Locate the cell with the specified text and output its [x, y] center coordinate. 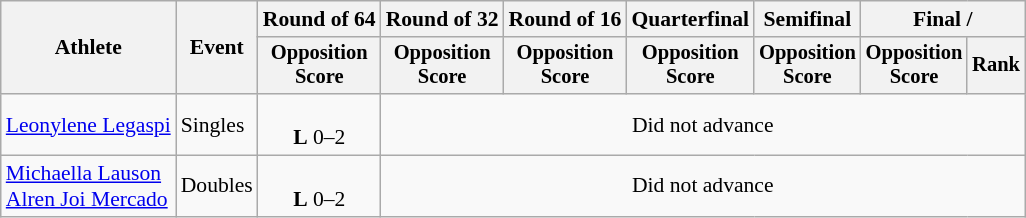
Final / [943, 19]
Athlete [88, 48]
Event [217, 48]
Round of 64 [320, 19]
Singles [217, 124]
Round of 32 [442, 19]
Michaella Lauson Alren Joi Mercado [88, 186]
Quarterfinal [690, 19]
Doubles [217, 186]
Leonylene Legaspi [88, 124]
Semifinal [808, 19]
Round of 16 [566, 19]
Rank [996, 66]
